Output the (X, Y) coordinate of the center of the cell containing the given text.  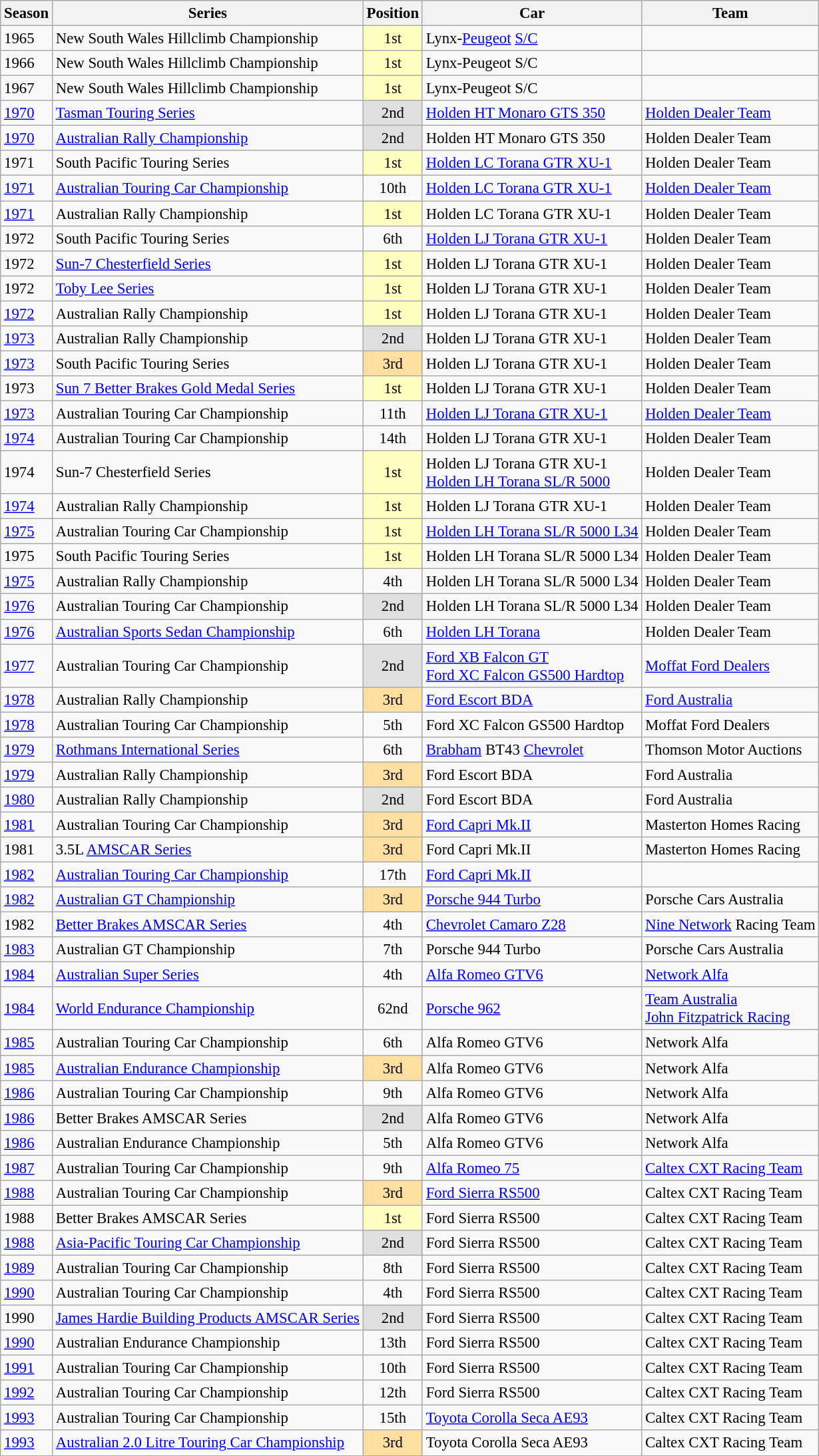
Season (27, 13)
Position (393, 13)
Brabham BT43 Chevrolet (531, 750)
Nine Network Racing Team (730, 925)
1967 (27, 89)
Alfa Romeo 75 (531, 1168)
Australian Sports Sedan Championship (208, 632)
13th (393, 1343)
Thomson Motor Auctions (730, 750)
1987 (27, 1168)
Team (730, 13)
1980 (27, 800)
Toby Lee Series (208, 288)
8th (393, 1268)
62nd (393, 1009)
12th (393, 1393)
1991 (27, 1368)
1977 (27, 665)
Ford XB Falcon GTFord XC Falcon GS500 Hardtop (531, 665)
17th (393, 875)
Team AustraliaJohn Fitzpatrick Racing (730, 1009)
3.5L AMSCAR Series (208, 850)
Ford XC Falcon GS500 Hardtop (531, 725)
11th (393, 413)
Australian 2.0 Litre Touring Car Championship (208, 1443)
Rothmans International Series (208, 750)
Holden LH Torana (531, 632)
Sun 7 Better Brakes Gold Medal Series (208, 389)
Holden LJ Torana GTR XU-1Holden LH Torana SL/R 5000 (531, 472)
Chevrolet Camaro Z28 (531, 925)
7th (393, 950)
Asia-Pacific Touring Car Championship (208, 1243)
1965 (27, 39)
Australian Super Series (208, 975)
14th (393, 439)
Tasman Touring Series (208, 113)
15th (393, 1418)
World Endurance Championship (208, 1009)
1989 (27, 1268)
1966 (27, 63)
Porsche 962 (531, 1009)
James Hardie Building Products AMSCAR Series (208, 1318)
Car (531, 13)
Series (208, 13)
1983 (27, 950)
1992 (27, 1393)
